For the text-containing cell, return its midpoint in (X, Y) coordinate format. 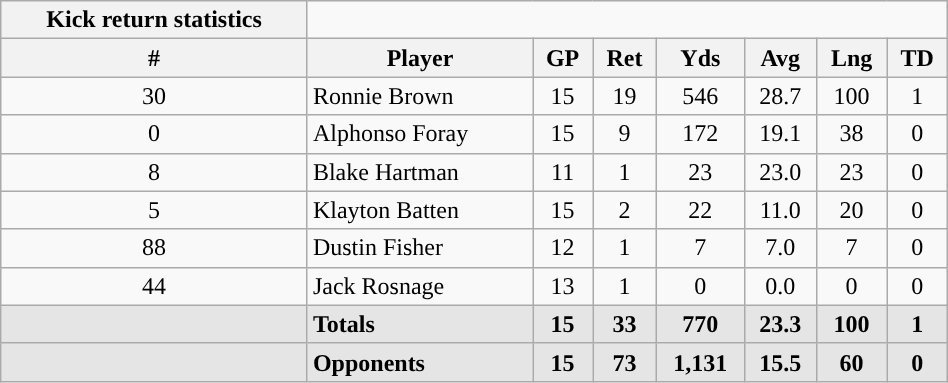
11 (563, 172)
9 (625, 134)
Lng (852, 58)
Player (420, 58)
88 (154, 248)
5 (154, 210)
Blake Hartman (420, 172)
Alphonso Foray (420, 134)
22 (700, 210)
546 (700, 96)
Ret (625, 58)
30 (154, 96)
1,131 (700, 362)
7.0 (780, 248)
11.0 (780, 210)
Ronnie Brown (420, 96)
Jack Rosnage (420, 286)
Dustin Fisher (420, 248)
73 (625, 362)
2 (625, 210)
Yds (700, 58)
38 (852, 134)
# (154, 58)
Avg (780, 58)
12 (563, 248)
770 (700, 324)
172 (700, 134)
TD (917, 58)
23.0 (780, 172)
0.0 (780, 286)
23.3 (780, 324)
Kick return statistics (154, 20)
60 (852, 362)
8 (154, 172)
28.7 (780, 96)
Klayton Batten (420, 210)
19.1 (780, 134)
Totals (420, 324)
13 (563, 286)
44 (154, 286)
Opponents (420, 362)
15.5 (780, 362)
GP (563, 58)
19 (625, 96)
33 (625, 324)
20 (852, 210)
